Find where the given text appears and provide that cell's center as (x, y) coordinate. 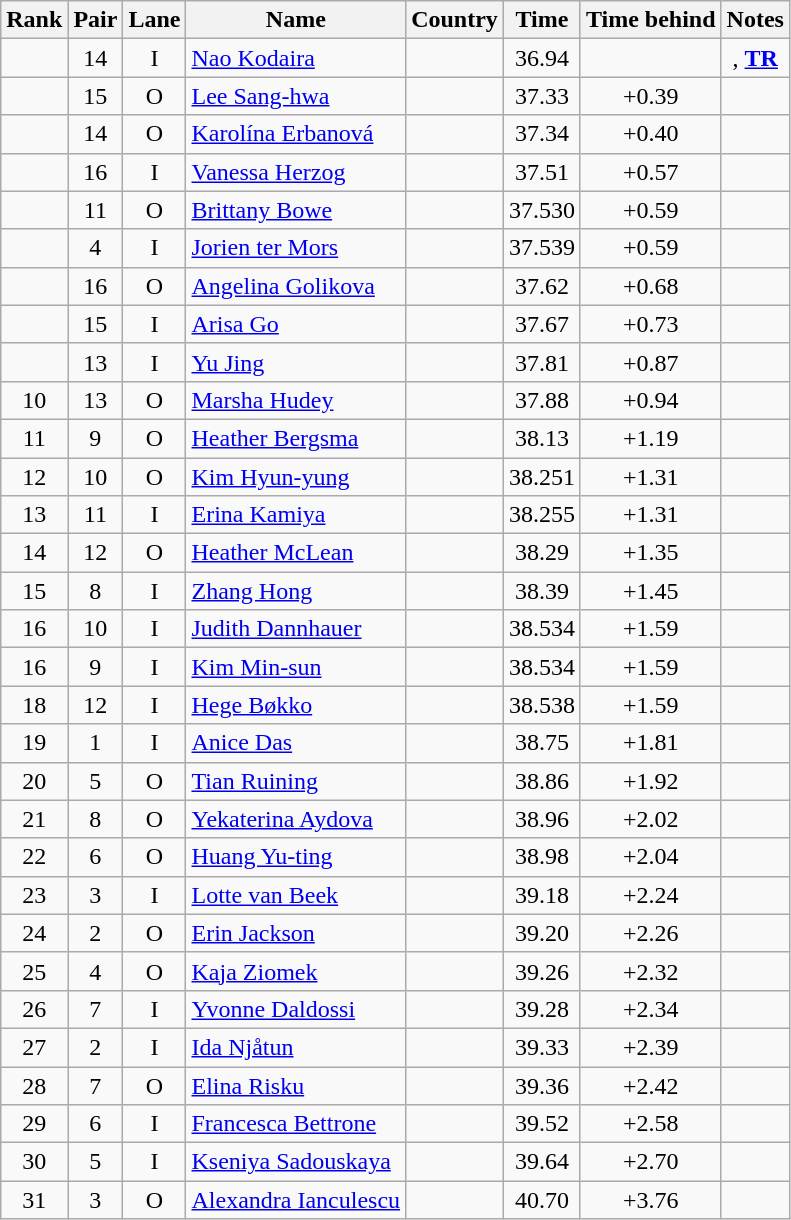
+2.04 (650, 857)
+3.76 (650, 1200)
Judith Dannhauer (296, 629)
Francesca Bettrone (296, 1124)
38.39 (542, 591)
+2.24 (650, 895)
+0.94 (650, 400)
1 (96, 743)
+1.35 (650, 553)
30 (34, 1162)
Kim Hyun-yung (296, 477)
Lotte van Beek (296, 895)
Lane (154, 20)
Brittany Bowe (296, 210)
Rank (34, 20)
39.52 (542, 1124)
+2.70 (650, 1162)
37.88 (542, 400)
Tian Ruining (296, 781)
38.13 (542, 438)
Kaja Ziomek (296, 971)
Kim Min-sun (296, 667)
40.70 (542, 1200)
39.18 (542, 895)
39.33 (542, 1047)
37.51 (542, 172)
+0.68 (650, 286)
38.538 (542, 705)
29 (34, 1124)
Angelina Golikova (296, 286)
38.255 (542, 515)
26 (34, 1009)
37.62 (542, 286)
Name (296, 20)
36.94 (542, 58)
39.28 (542, 1009)
+1.19 (650, 438)
Heather Bergsma (296, 438)
Elina Risku (296, 1085)
27 (34, 1047)
Yvonne Daldossi (296, 1009)
+0.40 (650, 134)
+0.57 (650, 172)
Anice Das (296, 743)
Notes (755, 20)
+2.32 (650, 971)
+0.39 (650, 96)
38.75 (542, 743)
37.539 (542, 248)
31 (34, 1200)
Hege Bøkko (296, 705)
Heather McLean (296, 553)
38.98 (542, 857)
+1.81 (650, 743)
25 (34, 971)
20 (34, 781)
38.96 (542, 819)
Marsha Hudey (296, 400)
Yu Jing (296, 362)
18 (34, 705)
Alexandra Ianculescu (296, 1200)
Nao Kodaira (296, 58)
+2.34 (650, 1009)
Huang Yu-ting (296, 857)
+0.73 (650, 324)
37.67 (542, 324)
Pair (96, 20)
+2.26 (650, 933)
+1.45 (650, 591)
Time (542, 20)
38.29 (542, 553)
, TR (755, 58)
37.530 (542, 210)
Lee Sang-hwa (296, 96)
23 (34, 895)
+2.39 (650, 1047)
39.20 (542, 933)
39.36 (542, 1085)
38.251 (542, 477)
Country (455, 20)
Karolína Erbanová (296, 134)
+2.02 (650, 819)
Ida Njåtun (296, 1047)
Yekaterina Aydova (296, 819)
21 (34, 819)
Zhang Hong (296, 591)
Jorien ter Mors (296, 248)
Time behind (650, 20)
+0.87 (650, 362)
37.33 (542, 96)
+1.92 (650, 781)
19 (34, 743)
Vanessa Herzog (296, 172)
Kseniya Sadouskaya (296, 1162)
38.86 (542, 781)
+2.58 (650, 1124)
39.26 (542, 971)
37.81 (542, 362)
37.34 (542, 134)
Erina Kamiya (296, 515)
39.64 (542, 1162)
22 (34, 857)
28 (34, 1085)
Arisa Go (296, 324)
Erin Jackson (296, 933)
+2.42 (650, 1085)
24 (34, 933)
